Scan for the cell matching the given text and deliver its [x, y] coordinate at center. 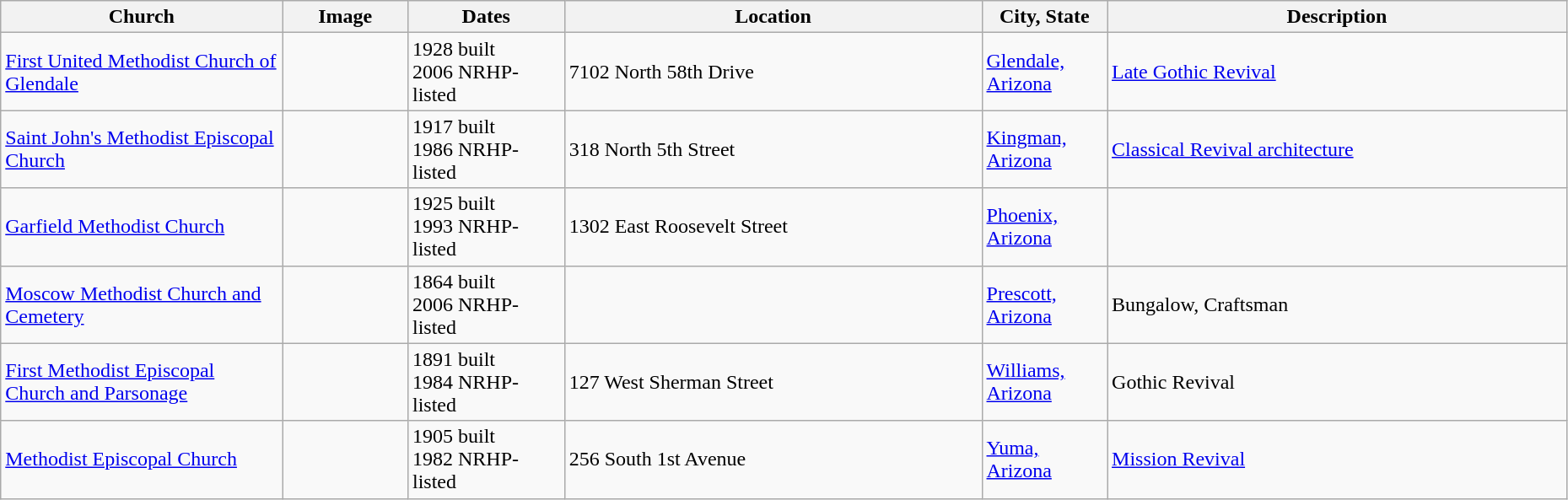
Description [1338, 17]
1302 East Roosevelt Street [773, 227]
1864 built2006 NRHP-listed [486, 304]
Yuma, Arizona [1044, 460]
Glendale, Arizona [1044, 72]
Bungalow, Craftsman [1338, 304]
Moscow Methodist Church and Cemetery [142, 304]
Williams, Arizona [1044, 382]
7102 North 58th Drive [773, 72]
City, State [1044, 17]
Image [346, 17]
Methodist Episcopal Church [142, 460]
Church [142, 17]
1905 built1982 NRHP-listed [486, 460]
Classical Revival architecture [1338, 149]
1891 built1984 NRHP-listed [486, 382]
1928 built2006 NRHP-listed [486, 72]
318 North 5th Street [773, 149]
Dates [486, 17]
1925 built1993 NRHP-listed [486, 227]
Saint John's Methodist Episcopal Church [142, 149]
First Methodist Episcopal Church and Parsonage [142, 382]
Prescott, Arizona [1044, 304]
Kingman, Arizona [1044, 149]
1917 built1986 NRHP-listed [486, 149]
Gothic Revival [1338, 382]
Garfield Methodist Church [142, 227]
Phoenix, Arizona [1044, 227]
Late Gothic Revival [1338, 72]
256 South 1st Avenue [773, 460]
Location [773, 17]
First United Methodist Church of Glendale [142, 72]
Mission Revival [1338, 460]
127 West Sherman Street [773, 382]
